From the cell containing the given text, extract its center point as (X, Y) coordinate. 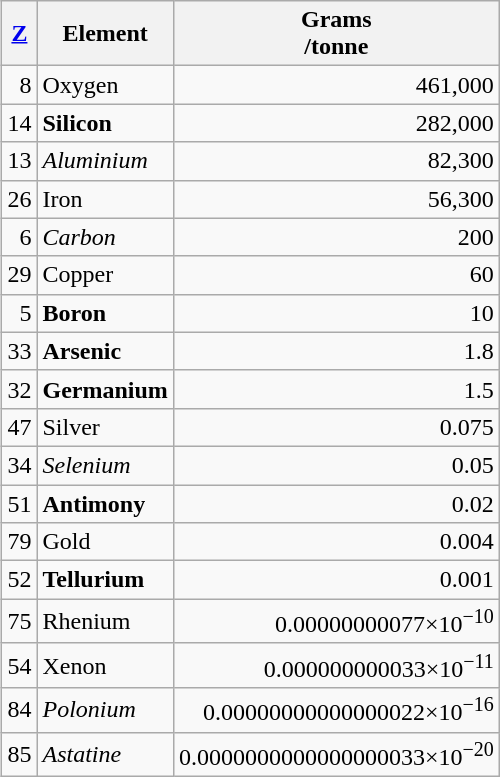
Boron (105, 313)
Silver (105, 427)
461,000 (336, 85)
Z (20, 34)
82,300 (336, 161)
79 (20, 542)
Astatine (105, 754)
0.0000000000000000033×10−20 (336, 754)
Germanium (105, 389)
Element (105, 34)
0.075 (336, 427)
0.02 (336, 503)
13 (20, 161)
Tellurium (105, 580)
Arsenic (105, 351)
1.5 (336, 389)
Silicon (105, 123)
75 (20, 622)
0.001 (336, 580)
32 (20, 389)
8 (20, 85)
0.00000000077×10−10 (336, 622)
Carbon (105, 237)
6 (20, 237)
Gold (105, 542)
0.000000000033×10−11 (336, 666)
Copper (105, 275)
Iron (105, 199)
56,300 (336, 199)
5 (20, 313)
200 (336, 237)
Xenon (105, 666)
85 (20, 754)
0.00000000000000022×10−16 (336, 710)
Oxygen (105, 85)
Polonium (105, 710)
10 (336, 313)
0.004 (336, 542)
Selenium (105, 465)
26 (20, 199)
84 (20, 710)
54 (20, 666)
60 (336, 275)
34 (20, 465)
1.8 (336, 351)
33 (20, 351)
Rhenium (105, 622)
47 (20, 427)
282,000 (336, 123)
0.05 (336, 465)
29 (20, 275)
52 (20, 580)
51 (20, 503)
Grams/tonne (336, 34)
Antimony (105, 503)
14 (20, 123)
Aluminium (105, 161)
